From the cell containing the given text, extract its center point as (x, y) coordinate. 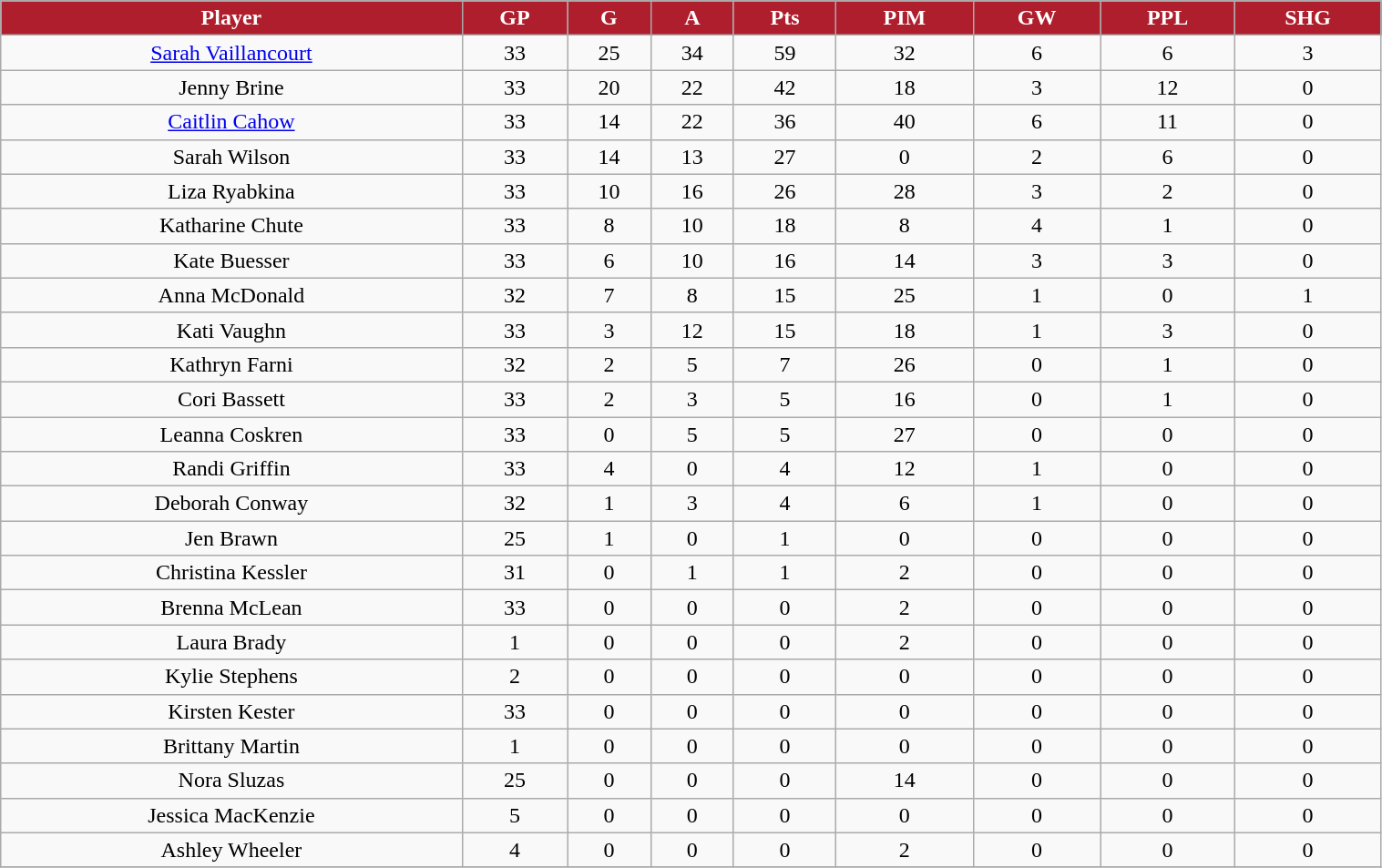
40 (905, 122)
Pts (784, 18)
Leanna Coskren (231, 434)
Nora Sluzas (231, 781)
Ashley Wheeler (231, 850)
Brittany Martin (231, 746)
Cori Bassett (231, 399)
Sarah Vaillancourt (231, 53)
Caitlin Cahow (231, 122)
Kati Vaughn (231, 330)
PPL (1168, 18)
Katharine Chute (231, 226)
Jen Brawn (231, 538)
Christina Kessler (231, 573)
GW (1037, 18)
Randi Griffin (231, 469)
Kathryn Farni (231, 364)
13 (692, 157)
11 (1168, 122)
G (609, 18)
Laura Brady (231, 642)
59 (784, 53)
34 (692, 53)
20 (609, 87)
Kylie Stephens (231, 677)
Player (231, 18)
A (692, 18)
Kirsten Kester (231, 711)
42 (784, 87)
28 (905, 191)
GP (515, 18)
Kate Buesser (231, 260)
Jenny Brine (231, 87)
36 (784, 122)
31 (515, 573)
PIM (905, 18)
Sarah Wilson (231, 157)
SHG (1308, 18)
Jessica MacKenzie (231, 815)
Anna McDonald (231, 295)
Liza Ryabkina (231, 191)
Deborah Conway (231, 504)
Brenna McLean (231, 608)
